Identify which cell holds the provided text, then report its (X, Y) central coordinate. 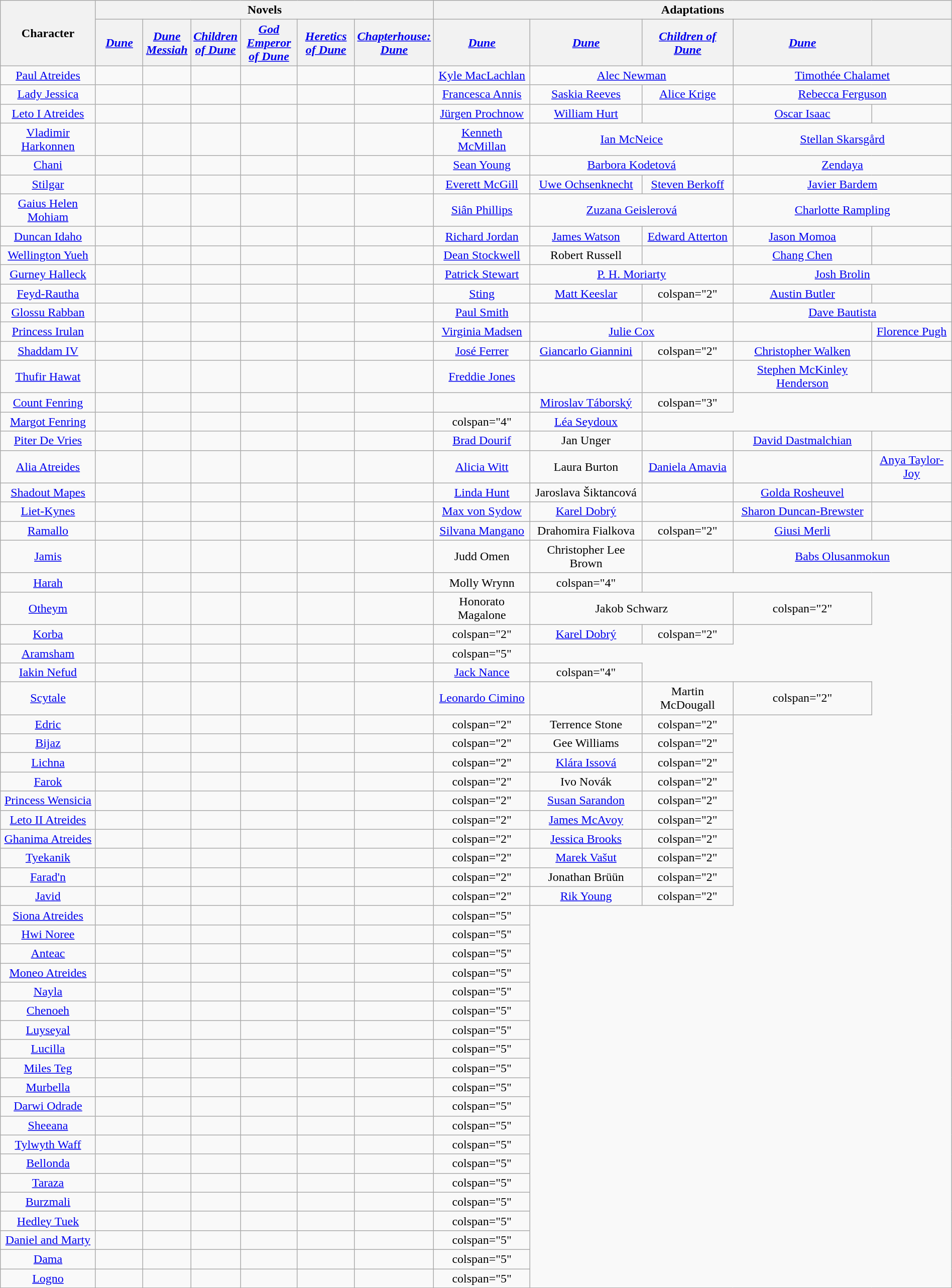
Max von Sydow (482, 511)
Babs Olusanmokun (843, 556)
Count Fenring (48, 403)
Jason Momoa (802, 236)
Drahomira Fialkova (586, 531)
Gurney Halleck (48, 274)
Alicia Witt (482, 467)
Burzmali (48, 1202)
Klára Issová (586, 762)
Sheeana (48, 1125)
Harah (48, 582)
Jakob Schwarz (632, 608)
Sting (482, 294)
Florence Pugh (912, 332)
Alec Newman (632, 75)
Lady Jessica (48, 94)
Chenoeh (48, 1011)
Piter De Vries (48, 441)
Adaptations (693, 10)
Logno (48, 1278)
Iakin Nefud (48, 673)
Matt Keeslar (586, 294)
Jamis (48, 556)
Stilgar (48, 184)
Saskia Reeves (586, 94)
Dave Bautista (843, 313)
James Watson (586, 236)
Murbella (48, 1087)
Chani (48, 165)
Paul Smith (482, 313)
Honorato Magalone (482, 608)
Nayla (48, 992)
God Emperor of Dune (269, 43)
Alice Krige (688, 94)
Feyd-Rautha (48, 294)
Ian McNeice (632, 140)
Robert Russell (586, 255)
Austin Butler (802, 294)
Margot Fenring (48, 422)
Glossu Rabban (48, 313)
Charlotte Rampling (843, 210)
Liet-Kynes (48, 511)
Rebecca Ferguson (843, 94)
Bijaz (48, 743)
Judd Omen (482, 556)
Edric (48, 724)
Terrence Stone (586, 724)
Princess Irulan (48, 332)
Farok (48, 782)
colspan="3" (688, 403)
Miroslav Táborský (586, 403)
Barbora Kodetová (632, 165)
Richard Jordan (482, 236)
Miles Teg (48, 1068)
Gaius Helen Mohiam (48, 210)
Scytale (48, 699)
Virginia Madsen (482, 332)
Farad'n (48, 877)
Giusi Merli (802, 531)
Stellan Skarsgård (843, 140)
Heretics of Dune (326, 43)
Uwe Ochsenknecht (586, 184)
Kyle MacLachlan (482, 75)
Jack Nance (482, 673)
Kenneth McMillan (482, 140)
Golda Rosheuvel (802, 492)
Steven Berkoff (688, 184)
Jaroslava Šiktancová (586, 492)
Moneo Atreides (48, 972)
Anya Taylor-Joy (912, 467)
Susan Sarandon (586, 801)
Vladimir Harkonnen (48, 140)
Javid (48, 896)
Luyseyal (48, 1030)
Zendaya (843, 165)
Molly Wrynn (482, 582)
Silvana Mangano (482, 531)
Lichna (48, 762)
Marek Vašut (586, 858)
Tylwyth Waff (48, 1144)
Aramsham (48, 653)
Francesca Annis (482, 94)
Everett McGill (482, 184)
Patrick Stewart (482, 274)
Otheym (48, 608)
Darwi Odrade (48, 1106)
Javier Bardem (843, 184)
Jessica Brooks (586, 839)
Zuzana Geislerová (632, 210)
Dune Messiah (167, 43)
James McAvoy (586, 820)
Bellonda (48, 1164)
Princess Wensicia (48, 801)
Giancarlo Giannini (586, 351)
José Ferrer (482, 351)
Jürgen Prochnow (482, 113)
Ramallo (48, 531)
Dama (48, 1259)
Hwi Noree (48, 934)
Josh Brolin (843, 274)
Chapterhouse: Dune (394, 43)
Thufir Hawat (48, 376)
Oscar Isaac (802, 113)
Daniela Amavia (688, 467)
Dean Stockwell (482, 255)
Jonathan Brüün (586, 877)
Duncan Idaho (48, 236)
William Hurt (586, 113)
Freddie Jones (482, 376)
Wellington Yueh (48, 255)
Jan Unger (586, 441)
Sharon Duncan-Brewster (802, 511)
Ivo Novák (586, 782)
Anteac (48, 953)
Leto II Atreides (48, 820)
Leto I Atreides (48, 113)
Chang Chen (802, 255)
Siân Phillips (482, 210)
Brad Dourif (482, 441)
Hedley Tuek (48, 1221)
Stephen McKinley Henderson (802, 376)
Edward Atterton (688, 236)
Linda Hunt (482, 492)
P. H. Moriarty (632, 274)
Alia Atreides (48, 467)
Tyekanik (48, 858)
Christopher Lee Brown (586, 556)
Leonardo Cimino (482, 699)
Siona Atreides (48, 915)
Julie Cox (632, 332)
Gee Williams (586, 743)
Lucilla (48, 1049)
Laura Burton (586, 467)
Shadout Mapes (48, 492)
Rik Young (586, 896)
Novels (265, 10)
Shaddam IV (48, 351)
Timothée Chalamet (843, 75)
Léa Seydoux (586, 422)
Christopher Walken (802, 351)
Korba (48, 634)
David Dastmalchian (802, 441)
Taraza (48, 1183)
Ghanima Atreides (48, 839)
Martin McDougall (688, 699)
Paul Atreides (48, 75)
Daniel and Marty (48, 1240)
Character (48, 33)
Sean Young (482, 165)
